Search for the cell housing the specified text and yield its [X, Y] center coordinate. 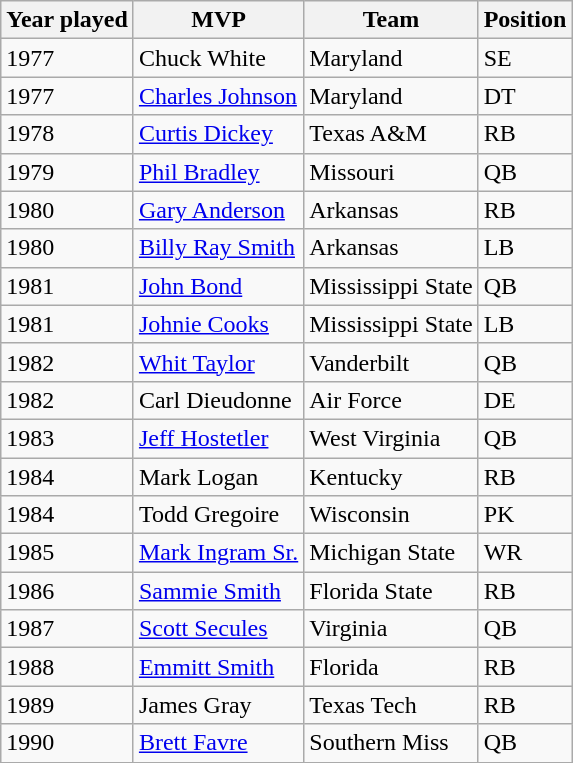
MVP [218, 20]
Virginia [391, 629]
1986 [68, 591]
PK [525, 515]
Todd Gregoire [218, 515]
1990 [68, 743]
Wisconsin [391, 515]
Brett Favre [218, 743]
1987 [68, 629]
Mark Logan [218, 477]
John Bond [218, 286]
Florida State [391, 591]
Kentucky [391, 477]
Missouri [391, 172]
1978 [68, 134]
1983 [68, 438]
WR [525, 553]
1979 [68, 172]
Scott Secules [218, 629]
1985 [68, 553]
Texas A&M [391, 134]
Chuck White [218, 58]
Charles Johnson [218, 96]
SE [525, 58]
DT [525, 96]
Year played [68, 20]
1988 [68, 667]
Sammie Smith [218, 591]
Jeff Hostetler [218, 438]
DE [525, 400]
1989 [68, 705]
Mark Ingram Sr. [218, 553]
Texas Tech [391, 705]
Emmitt Smith [218, 667]
Air Force [391, 400]
Billy Ray Smith [218, 248]
Johnie Cooks [218, 324]
Carl Dieudonne [218, 400]
Phil Bradley [218, 172]
James Gray [218, 705]
Gary Anderson [218, 210]
Whit Taylor [218, 362]
Team [391, 20]
Michigan State [391, 553]
Florida [391, 667]
Curtis Dickey [218, 134]
Southern Miss [391, 743]
West Virginia [391, 438]
Vanderbilt [391, 362]
Position [525, 20]
